Extract the (x, y) coordinate from the center of the cell holding the provided text.  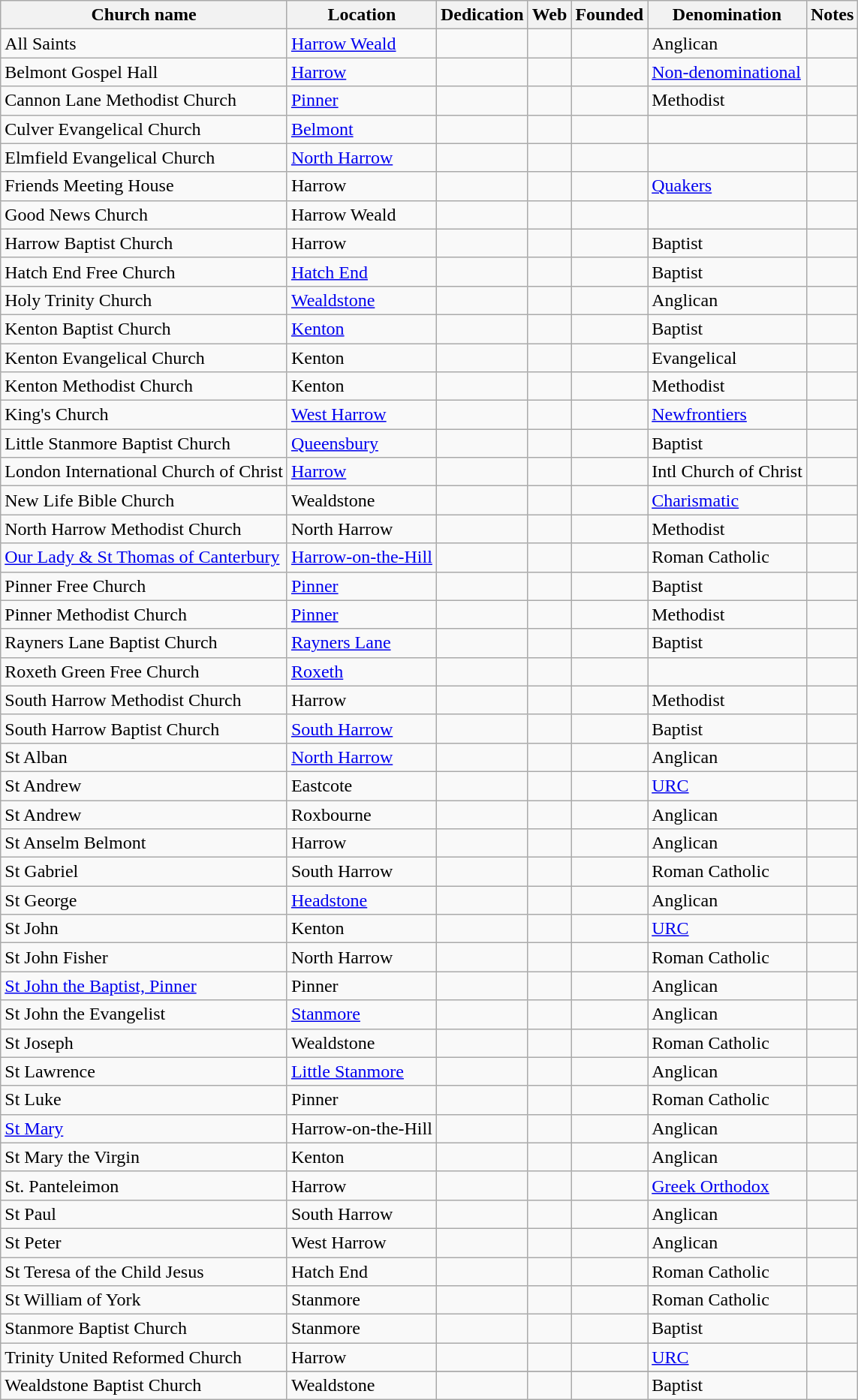
Holy Trinity Church (144, 300)
Elmfield Evangelical Church (144, 158)
Evangelical (727, 358)
St John (144, 929)
St John the Baptist, Pinner (144, 986)
Church name (144, 15)
Our Lady & St Thomas of Canterbury (144, 557)
St. Panteleimon (144, 1185)
Kenton Methodist Church (144, 386)
South Harrow Baptist Church (144, 729)
Stanmore Baptist Church (144, 1329)
Cannon Lane Methodist Church (144, 101)
Rayners Lane Baptist Church (144, 643)
Roxbourne (362, 814)
Web (549, 15)
St Lawrence (144, 1071)
St George (144, 900)
St Alban (144, 757)
St William of York (144, 1300)
Roxeth Green Free Church (144, 671)
Newfrontiers (727, 415)
Denomination (727, 15)
Little Stanmore (362, 1071)
Quakers (727, 186)
St John the Evangelist (144, 1014)
Belmont Gospel Hall (144, 72)
Roxeth (362, 671)
Founded (610, 15)
Pinner Free Church (144, 586)
Little Stanmore Baptist Church (144, 443)
New Life Bible Church (144, 500)
St Peter (144, 1242)
Headstone (362, 900)
Non-denominational (727, 72)
Intl Church of Christ (727, 472)
Dedication (482, 15)
St Gabriel (144, 872)
Harrow Baptist Church (144, 243)
St Joseph (144, 1043)
Location (362, 15)
Queensbury (362, 443)
St Mary (144, 1128)
Charismatic (727, 500)
St Mary the Virgin (144, 1157)
Wealdstone Baptist Church (144, 1386)
St Luke (144, 1100)
Rayners Lane (362, 643)
Hatch End Free Church (144, 272)
Kenton Evangelical Church (144, 358)
St John Fisher (144, 957)
Culver Evangelical Church (144, 129)
South Harrow Methodist Church (144, 700)
All Saints (144, 44)
Belmont (362, 129)
St Teresa of the Child Jesus (144, 1272)
North Harrow Methodist Church (144, 529)
Kenton Baptist Church (144, 329)
St Anselm Belmont (144, 843)
King's Church (144, 415)
Notes (832, 15)
Good News Church (144, 215)
St Paul (144, 1214)
Friends Meeting House (144, 186)
Pinner Methodist Church (144, 614)
Eastcote (362, 786)
Trinity United Reformed Church (144, 1357)
Greek Orthodox (727, 1185)
London International Church of Christ (144, 472)
